Output the (x, y) coordinate of the center of the cell containing the given text.  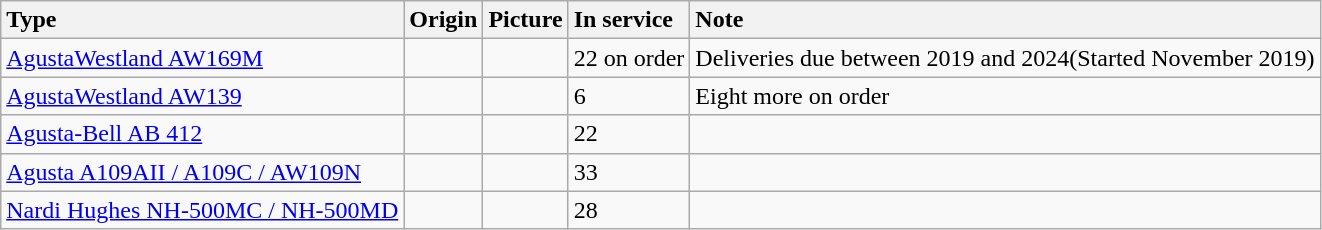
33 (629, 172)
28 (629, 210)
Deliveries due between 2019 and 2024(Started November 2019) (1005, 58)
Eight more on order (1005, 96)
Note (1005, 20)
AgustaWestland AW169M (202, 58)
Picture (526, 20)
22 on order (629, 58)
Origin (444, 20)
AgustaWestland AW139 (202, 96)
Agusta-Bell AB 412 (202, 134)
Nardi Hughes NH-500MC / NH-500MD (202, 210)
22 (629, 134)
Type (202, 20)
In service (629, 20)
6 (629, 96)
Agusta A109AII / A109C / AW109N (202, 172)
